Pinpoint the cell where the given text exists, returning its [x, y] midpoint coordinate. 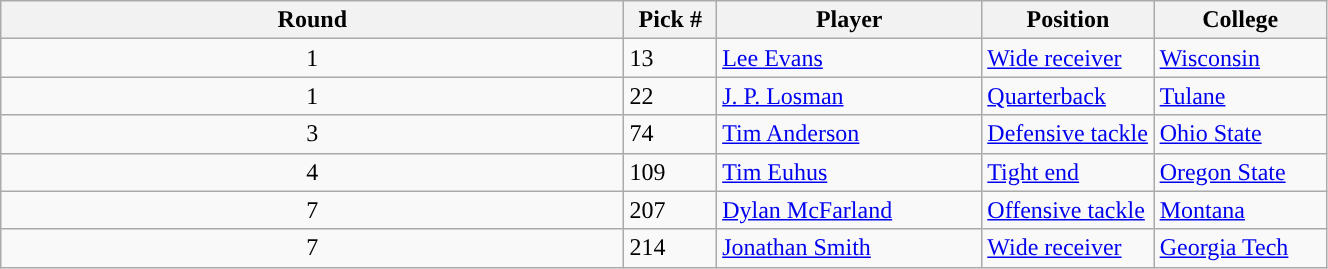
Tim Euhus [850, 172]
214 [670, 248]
Dylan McFarland [850, 210]
4 [312, 172]
Georgia Tech [1240, 248]
Wisconsin [1240, 58]
Position [1068, 20]
J. P. Losman [850, 96]
Defensive tackle [1068, 134]
Montana [1240, 210]
109 [670, 172]
74 [670, 134]
Pick # [670, 20]
13 [670, 58]
Lee Evans [850, 58]
Quarterback [1068, 96]
Ohio State [1240, 134]
22 [670, 96]
Tim Anderson [850, 134]
207 [670, 210]
Tight end [1068, 172]
Tulane [1240, 96]
Oregon State [1240, 172]
Jonathan Smith [850, 248]
College [1240, 20]
Player [850, 20]
Offensive tackle [1068, 210]
3 [312, 134]
Round [312, 20]
